Find where the given text appears and provide that cell's center as (X, Y) coordinate. 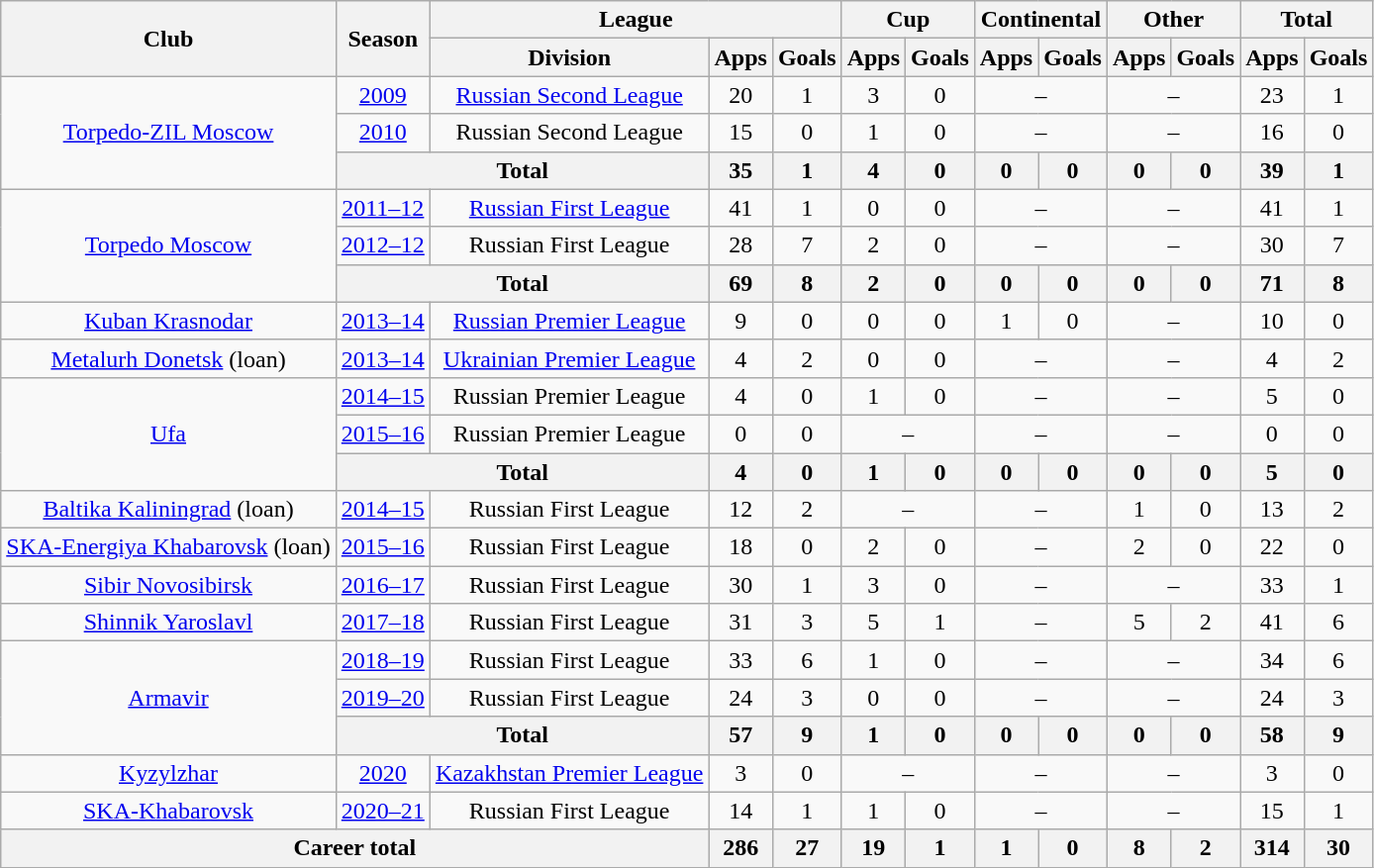
Club (168, 39)
71 (1272, 283)
2009 (382, 95)
Kuban Krasnodar (168, 321)
Shinnik Yaroslavl (168, 623)
Ufa (168, 434)
Baltika Kaliningrad (loan) (168, 510)
57 (740, 735)
SKA-Energiya Khabarovsk (loan) (168, 547)
2020–21 (382, 811)
31 (740, 623)
12 (740, 510)
10 (1272, 321)
Sibir Novosibirsk (168, 585)
2011–12 (382, 208)
Continental (1040, 20)
22 (1272, 547)
286 (740, 848)
Ukrainian Premier League (569, 358)
Cup (908, 20)
35 (740, 170)
2012–12 (382, 245)
Other (1173, 20)
314 (1272, 848)
Season (382, 39)
2018–19 (382, 660)
16 (1272, 133)
2017–18 (382, 623)
2019–20 (382, 698)
Torpedo Moscow (168, 245)
18 (740, 547)
13 (1272, 510)
SKA-Khabarovsk (168, 811)
27 (807, 848)
58 (1272, 735)
34 (1272, 660)
69 (740, 283)
Division (569, 57)
28 (740, 245)
20 (740, 95)
2020 (382, 773)
League (636, 20)
Metalurh Donetsk (loan) (168, 358)
Torpedo-ZIL Moscow (168, 133)
23 (1272, 95)
19 (873, 848)
39 (1272, 170)
14 (740, 811)
Kazakhstan Premier League (569, 773)
2010 (382, 133)
Kyzylzhar (168, 773)
2016–17 (382, 585)
Career total (354, 848)
Armavir (168, 698)
